Scan for the cell matching the given text and deliver its [X, Y] coordinate at center. 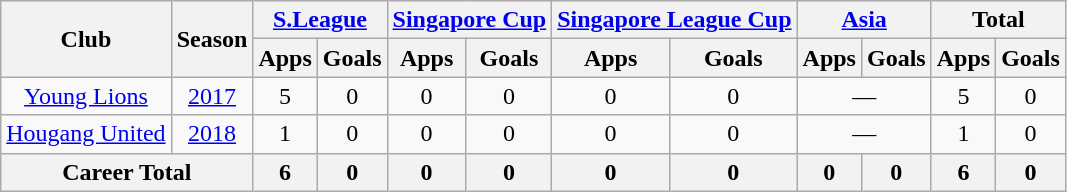
2017 [212, 96]
Total [998, 20]
Hougang United [86, 134]
Singapore Cup [470, 20]
Career Total [127, 172]
2018 [212, 134]
Club [86, 39]
Singapore League Cup [674, 20]
S.League [320, 20]
Asia [864, 20]
Young Lions [86, 96]
Season [212, 39]
